Return the (X, Y) coordinate for the center point of the cell that contains the specified text.  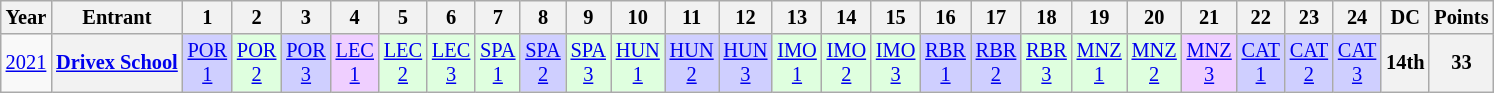
22 (1261, 17)
CAT1 (1261, 63)
1 (208, 17)
RBR3 (1046, 63)
Year (26, 17)
SPA2 (542, 63)
3 (306, 17)
8 (542, 17)
RBR1 (945, 63)
LEC2 (403, 63)
18 (1046, 17)
16 (945, 17)
MNZ1 (1100, 63)
Entrant (116, 17)
17 (996, 17)
10 (638, 17)
33 (1461, 63)
IMO1 (796, 63)
CAT2 (1309, 63)
Drivex School (116, 63)
DC (1405, 17)
POR2 (256, 63)
7 (498, 17)
MNZ3 (1210, 63)
2 (256, 17)
9 (588, 17)
HUN2 (692, 63)
15 (896, 17)
HUN1 (638, 63)
IMO3 (896, 63)
20 (1154, 17)
23 (1309, 17)
12 (745, 17)
13 (796, 17)
POR1 (208, 63)
SPA3 (588, 63)
21 (1210, 17)
14 (846, 17)
24 (1357, 17)
CAT3 (1357, 63)
LEC3 (451, 63)
HUN3 (745, 63)
4 (355, 17)
Points (1461, 17)
19 (1100, 17)
RBR2 (996, 63)
MNZ2 (1154, 63)
6 (451, 17)
LEC1 (355, 63)
11 (692, 17)
2021 (26, 63)
5 (403, 17)
POR3 (306, 63)
IMO2 (846, 63)
14th (1405, 63)
SPA1 (498, 63)
